Locate the cell with the specified text and output its [X, Y] center coordinate. 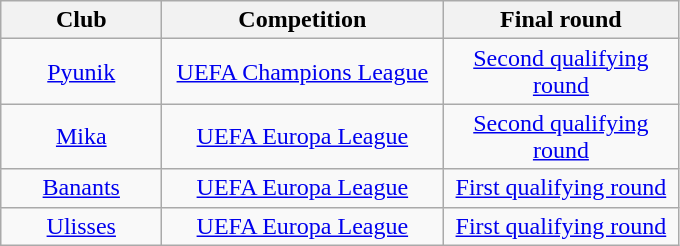
Banants [82, 188]
Ulisses [82, 226]
Final round [561, 20]
Club [82, 20]
UEFA Champions League [302, 72]
Competition [302, 20]
Pyunik [82, 72]
Mika [82, 136]
